Output the [X, Y] coordinate of the center of the cell containing the given text.  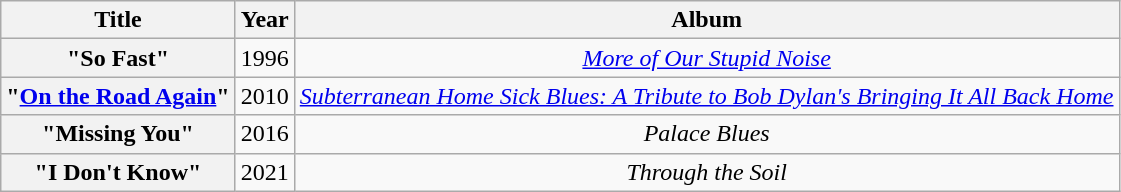
2016 [264, 134]
"On the Road Again" [118, 96]
Title [118, 20]
Year [264, 20]
2021 [264, 172]
1996 [264, 58]
Through the Soil [706, 172]
"I Don't Know" [118, 172]
2010 [264, 96]
"Missing You" [118, 134]
Palace Blues [706, 134]
"So Fast" [118, 58]
More of Our Stupid Noise [706, 58]
Album [706, 20]
Subterranean Home Sick Blues: A Tribute to Bob Dylan's Bringing It All Back Home [706, 96]
